Detect which cell encompasses the target text, then output its (x, y) center coordinate. 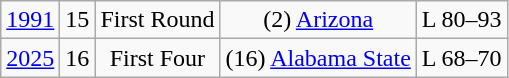
L 68–70 (462, 58)
First Four (158, 58)
First Round (158, 20)
15 (78, 20)
16 (78, 58)
(16) Alabama State (318, 58)
L 80–93 (462, 20)
2025 (30, 58)
(2) Arizona (318, 20)
1991 (30, 20)
